Find where the given text appears and provide that cell's center as [x, y] coordinate. 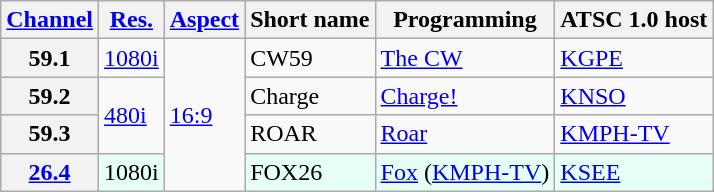
26.4 [50, 172]
16:9 [204, 115]
Fox (KMPH-TV) [465, 172]
Charge [310, 96]
CW59 [310, 58]
ROAR [310, 134]
KNSO [634, 96]
Roar [465, 134]
59.3 [50, 134]
The CW [465, 58]
59.2 [50, 96]
KGPE [634, 58]
FOX26 [310, 172]
Short name [310, 20]
480i [132, 115]
KSEE [634, 172]
Channel [50, 20]
Charge! [465, 96]
Aspect [204, 20]
59.1 [50, 58]
Res. [132, 20]
ATSC 1.0 host [634, 20]
Programming [465, 20]
KMPH-TV [634, 134]
